Return the (X, Y) coordinate for the center point of the cell that contains the specified text.  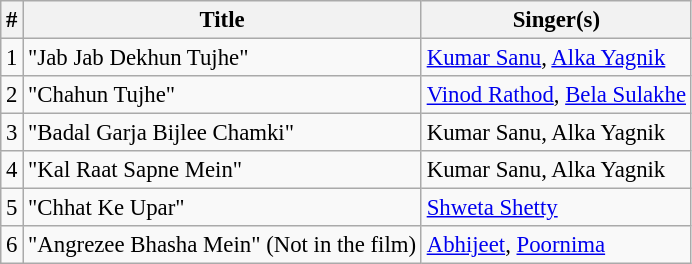
Singer(s) (556, 20)
6 (12, 245)
"Chahun Tujhe" (222, 95)
4 (12, 170)
"Angrezee Bhasha Mein" (Not in the film) (222, 245)
"Badal Garja Bijlee Chamki" (222, 133)
# (12, 20)
Abhijeet, Poornima (556, 245)
2 (12, 95)
Vinod Rathod, Bela Sulakhe (556, 95)
"Kal Raat Sapne Mein" (222, 170)
Shweta Shetty (556, 208)
3 (12, 133)
1 (12, 58)
"Jab Jab Dekhun Tujhe" (222, 58)
Title (222, 20)
"Chhat Ke Upar" (222, 208)
5 (12, 208)
